Locate the cell with the specified text and output its (x, y) center coordinate. 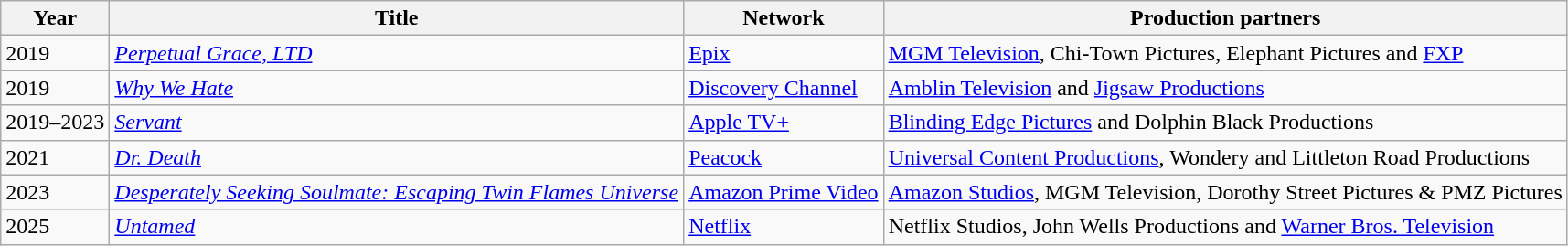
Amazon Prime Video (784, 192)
Peacock (784, 157)
Amblin Television and Jigsaw Productions (1225, 88)
Apple TV+ (784, 123)
Amazon Studios, MGM Television, Dorothy Street Pictures & PMZ Pictures (1225, 192)
Why We Hate (397, 88)
Blinding Edge Pictures and Dolphin Black Productions (1225, 123)
Netflix (784, 227)
Desperately Seeking Soulmate: Escaping Twin Flames Universe (397, 192)
2021 (55, 157)
MGM Television, Chi-Town Pictures, Elephant Pictures and FXP (1225, 53)
Title (397, 18)
Production partners (1225, 18)
Netflix Studios, John Wells Productions and Warner Bros. Television (1225, 227)
Discovery Channel (784, 88)
Universal Content Productions, Wondery and Littleton Road Productions (1225, 157)
Network (784, 18)
Dr. Death (397, 157)
Year (55, 18)
2019–2023 (55, 123)
2025 (55, 227)
Servant (397, 123)
Perpetual Grace, LTD (397, 53)
2023 (55, 192)
Epix (784, 53)
Untamed (397, 227)
